Return the (x, y) coordinate for the center point of the cell that contains the specified text.  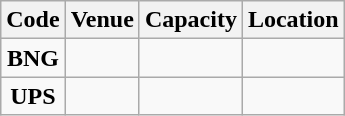
Venue (102, 20)
BNG (33, 58)
Code (33, 20)
UPS (33, 96)
Capacity (190, 20)
Location (293, 20)
